Return the (x, y) coordinate for the center point of the cell that contains the specified text.  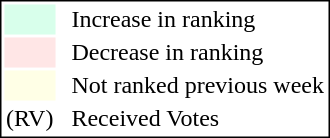
Decrease in ranking (198, 53)
Received Votes (198, 119)
Increase in ranking (198, 19)
Not ranked previous week (198, 85)
(RV) (29, 119)
